Provide the [X, Y] coordinate of the cell's center where the given text is located.  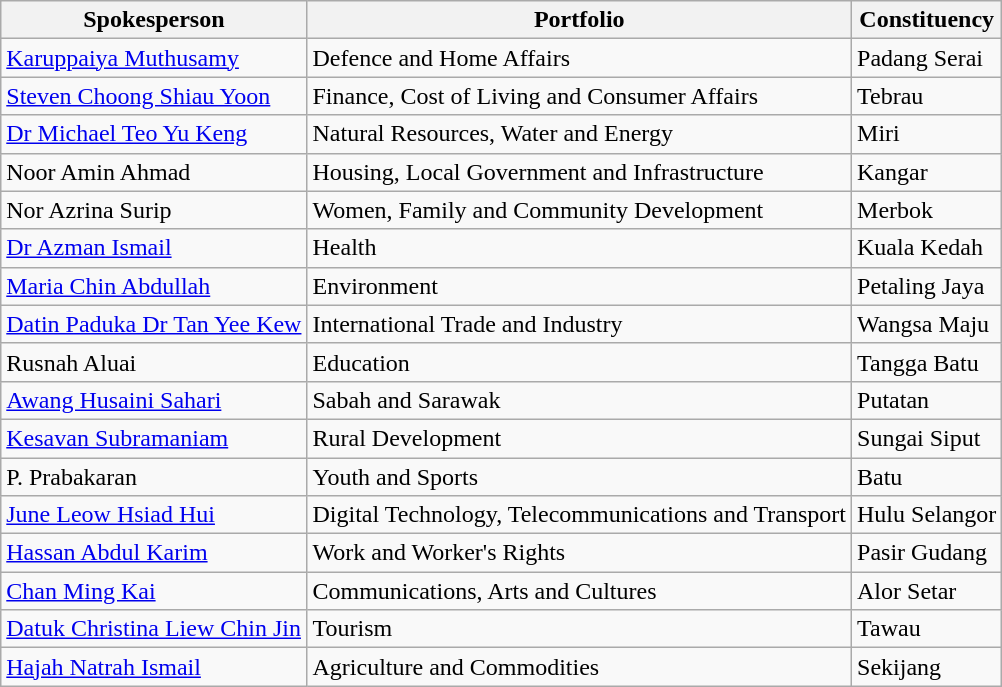
Alor Setar [927, 591]
Education [580, 362]
Steven Choong Shiau Yoon [154, 96]
Karuppaiya Muthusamy [154, 58]
Noor Amin Ahmad [154, 172]
Tebrau [927, 96]
Pasir Gudang [927, 553]
Chan Ming Kai [154, 591]
Putatan [927, 400]
International Trade and Industry [580, 324]
Tawau [927, 629]
Sabah and Sarawak [580, 400]
Tourism [580, 629]
Housing, Local Government and Infrastructure [580, 172]
Natural Resources, Water and Energy [580, 134]
Rusnah Aluai [154, 362]
Wangsa Maju [927, 324]
Sekijang [927, 667]
Portfolio [580, 20]
Datin Paduka Dr Tan Yee Kew [154, 324]
Dr Michael Teo Yu Keng [154, 134]
Constituency [927, 20]
Datuk Christina Liew Chin Jin [154, 629]
Youth and Sports [580, 477]
Miri [927, 134]
Rural Development [580, 438]
Agriculture and Commodities [580, 667]
Kesavan Subramaniam [154, 438]
June Leow Hsiad Hui [154, 515]
Kangar [927, 172]
Awang Husaini Sahari [154, 400]
Finance, Cost of Living and Consumer Affairs [580, 96]
Work and Worker's Rights [580, 553]
Batu [927, 477]
Hulu Selangor [927, 515]
P. Prabakaran [154, 477]
Sungai Siput [927, 438]
Digital Technology, Telecommunications and Transport [580, 515]
Communications, Arts and Cultures [580, 591]
Health [580, 248]
Kuala Kedah [927, 248]
Hajah Natrah Ismail [154, 667]
Maria Chin Abdullah [154, 286]
Tangga Batu [927, 362]
Dr Azman Ismail [154, 248]
Environment [580, 286]
Women, Family and Community Development [580, 210]
Spokesperson [154, 20]
Nor Azrina Surip [154, 210]
Merbok [927, 210]
Padang Serai [927, 58]
Hassan Abdul Karim [154, 553]
Defence and Home Affairs [580, 58]
Petaling Jaya [927, 286]
